Pinpoint the cell where the given text exists, returning its [x, y] midpoint coordinate. 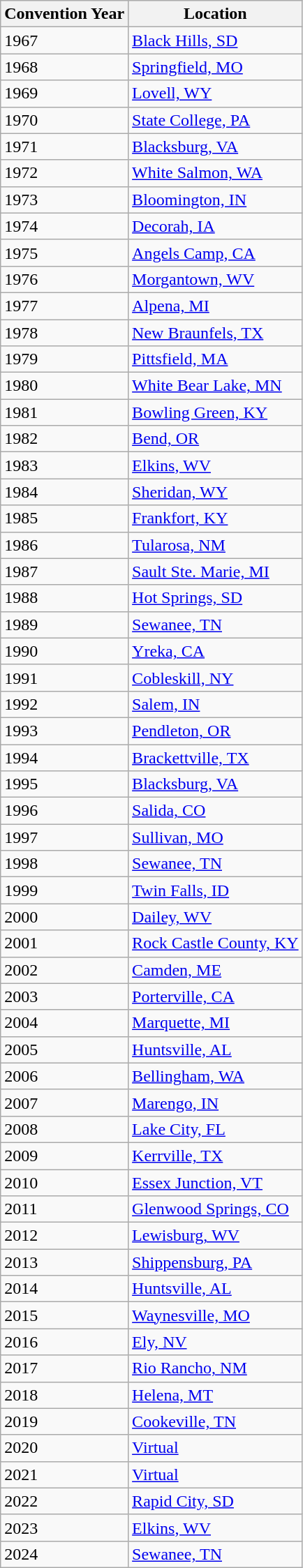
1993 [64, 731]
1984 [64, 492]
Bloomington, IN [215, 200]
Rock Castle County, KY [215, 943]
White Bear Lake, MN [215, 386]
Convention Year [64, 14]
2015 [64, 1315]
Brackettville, TX [215, 757]
Black Hills, SD [215, 40]
Shippensburg, PA [215, 1262]
1978 [64, 333]
1995 [64, 784]
1973 [64, 200]
1969 [64, 94]
2011 [64, 1209]
Yreka, CA [215, 651]
Morgantown, WV [215, 279]
Porterville, CA [215, 996]
1985 [64, 518]
2024 [64, 1554]
1975 [64, 253]
2007 [64, 1103]
1997 [64, 837]
2022 [64, 1501]
2012 [64, 1236]
2003 [64, 996]
Angels Camp, CA [215, 253]
2008 [64, 1129]
Rapid City, SD [215, 1501]
Glenwood Springs, CO [215, 1209]
Lovell, WY [215, 94]
1992 [64, 704]
Sault Ste. Marie, MI [215, 572]
2014 [64, 1289]
2016 [64, 1342]
Ely, NV [215, 1342]
Frankfort, KY [215, 518]
1991 [64, 678]
1986 [64, 545]
1980 [64, 386]
1998 [64, 864]
Pendleton, OR [215, 731]
Lewisburg, WV [215, 1236]
1977 [64, 306]
1999 [64, 890]
2006 [64, 1076]
Decorah, IA [215, 226]
1974 [64, 226]
2017 [64, 1368]
2018 [64, 1395]
1971 [64, 147]
2000 [64, 917]
1968 [64, 67]
Hot Springs, SD [215, 598]
2021 [64, 1474]
2001 [64, 943]
2020 [64, 1448]
Tularosa, NM [215, 545]
1994 [64, 757]
Bellingham, WA [215, 1076]
Sullivan, MO [215, 837]
Alpena, MI [215, 306]
White Salmon, WA [215, 173]
Salida, CO [215, 811]
1987 [64, 572]
2009 [64, 1156]
Cookeville, TN [215, 1421]
2004 [64, 1023]
2019 [64, 1421]
1976 [64, 279]
1982 [64, 439]
1990 [64, 651]
1979 [64, 359]
1996 [64, 811]
Camden, ME [215, 970]
2010 [64, 1183]
Bend, OR [215, 439]
1988 [64, 598]
Waynesville, MO [215, 1315]
2013 [64, 1262]
1970 [64, 120]
1972 [64, 173]
Essex Junction, VT [215, 1183]
Helena, MT [215, 1395]
Twin Falls, ID [215, 890]
2002 [64, 970]
Kerrville, TX [215, 1156]
1967 [64, 40]
2023 [64, 1528]
Rio Rancho, NM [215, 1368]
Salem, IN [215, 704]
Sheridan, WY [215, 492]
Lake City, FL [215, 1129]
Dailey, WV [215, 917]
Marquette, MI [215, 1023]
Bowling Green, KY [215, 412]
State College, PA [215, 120]
Springfield, MO [215, 67]
New Braunfels, TX [215, 333]
1983 [64, 465]
1989 [64, 625]
1981 [64, 412]
Pittsfield, MA [215, 359]
Cobleskill, NY [215, 678]
2005 [64, 1050]
Marengo, IN [215, 1103]
Location [215, 14]
